Pinpoint the cell where the given text exists, returning its [x, y] midpoint coordinate. 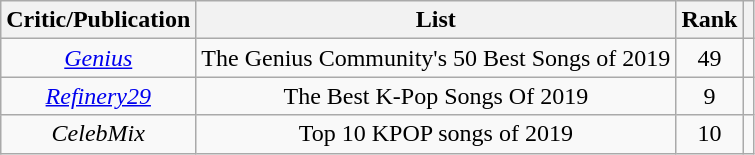
The Best K-Pop Songs Of 2019 [436, 96]
CelebMix [98, 134]
Top 10 KPOP songs of 2019 [436, 134]
9 [710, 96]
The Genius Community's 50 Best Songs of 2019 [436, 58]
Refinery29 [98, 96]
Critic/Publication [98, 20]
10 [710, 134]
Genius [98, 58]
List [436, 20]
Rank [710, 20]
49 [710, 58]
